Search for the cell housing the specified text and yield its (X, Y) center coordinate. 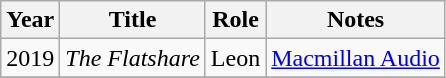
Role (235, 20)
Macmillan Audio (356, 58)
Notes (356, 20)
Title (133, 20)
The Flatshare (133, 58)
2019 (30, 58)
Year (30, 20)
Leon (235, 58)
